Pinpoint the cell where the given text exists, returning its [X, Y] midpoint coordinate. 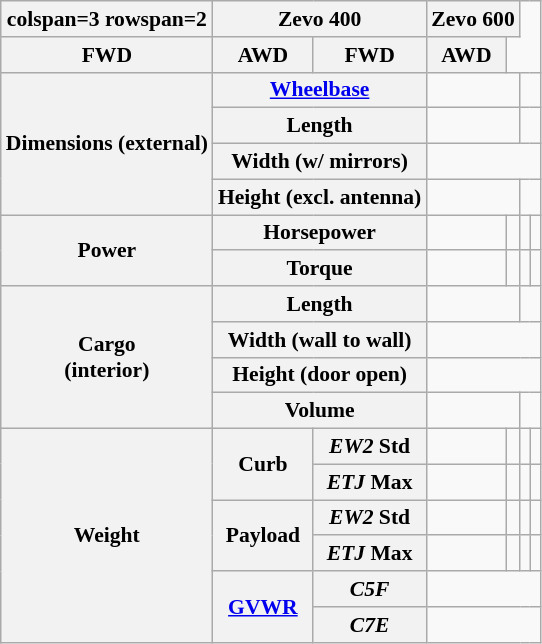
Cargo(interior) [107, 357]
Height (door open) [320, 375]
colspan=3 rowspan=2 [107, 19]
Height (excl. antenna) [320, 197]
Torque [320, 269]
Weight [107, 536]
GVWR [263, 606]
C5F [370, 589]
Width (wall to wall) [320, 340]
Zevo 400 [320, 19]
C7E [370, 625]
Dimensions (external) [107, 143]
Curb [263, 464]
Wheelbase [320, 90]
Power [107, 250]
Horsepower [320, 233]
Width (w/ mirrors) [320, 162]
Payload [263, 536]
Volume [320, 411]
Zevo 600 [472, 19]
